Extract the (x, y) coordinate from the center of the cell holding the provided text.  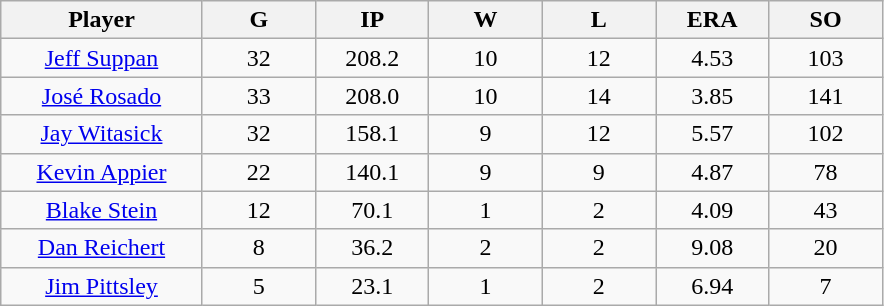
4.53 (712, 58)
6.94 (712, 286)
36.2 (372, 248)
140.1 (372, 172)
5.57 (712, 134)
103 (826, 58)
ERA (712, 20)
70.1 (372, 210)
4.87 (712, 172)
9.08 (712, 248)
158.1 (372, 134)
208.2 (372, 58)
Jeff Suppan (102, 58)
Blake Stein (102, 210)
Jim Pittsley (102, 286)
W (486, 20)
SO (826, 20)
Kevin Appier (102, 172)
Player (102, 20)
L (598, 20)
22 (258, 172)
141 (826, 96)
23.1 (372, 286)
208.0 (372, 96)
Dan Reichert (102, 248)
G (258, 20)
20 (826, 248)
33 (258, 96)
José Rosado (102, 96)
IP (372, 20)
78 (826, 172)
3.85 (712, 96)
5 (258, 286)
8 (258, 248)
Jay Witasick (102, 134)
14 (598, 96)
43 (826, 210)
7 (826, 286)
102 (826, 134)
4.09 (712, 210)
